Output the [X, Y] coordinate of the center of the cell containing the given text.  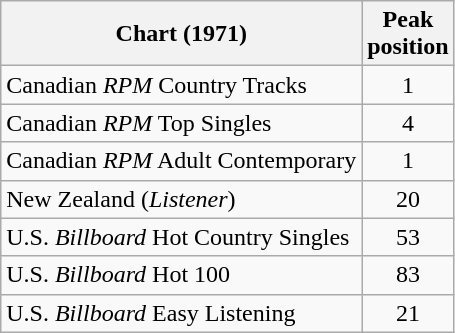
20 [408, 199]
4 [408, 123]
83 [408, 275]
U.S. Billboard Hot 100 [182, 275]
Canadian RPM Top Singles [182, 123]
21 [408, 313]
Chart (1971) [182, 34]
Canadian RPM Country Tracks [182, 85]
U.S. Billboard Easy Listening [182, 313]
Peakposition [408, 34]
Canadian RPM Adult Contemporary [182, 161]
U.S. Billboard Hot Country Singles [182, 237]
New Zealand (Listener) [182, 199]
53 [408, 237]
